Capture the cell that displays the provided text and extract its (x, y) central coordinate. 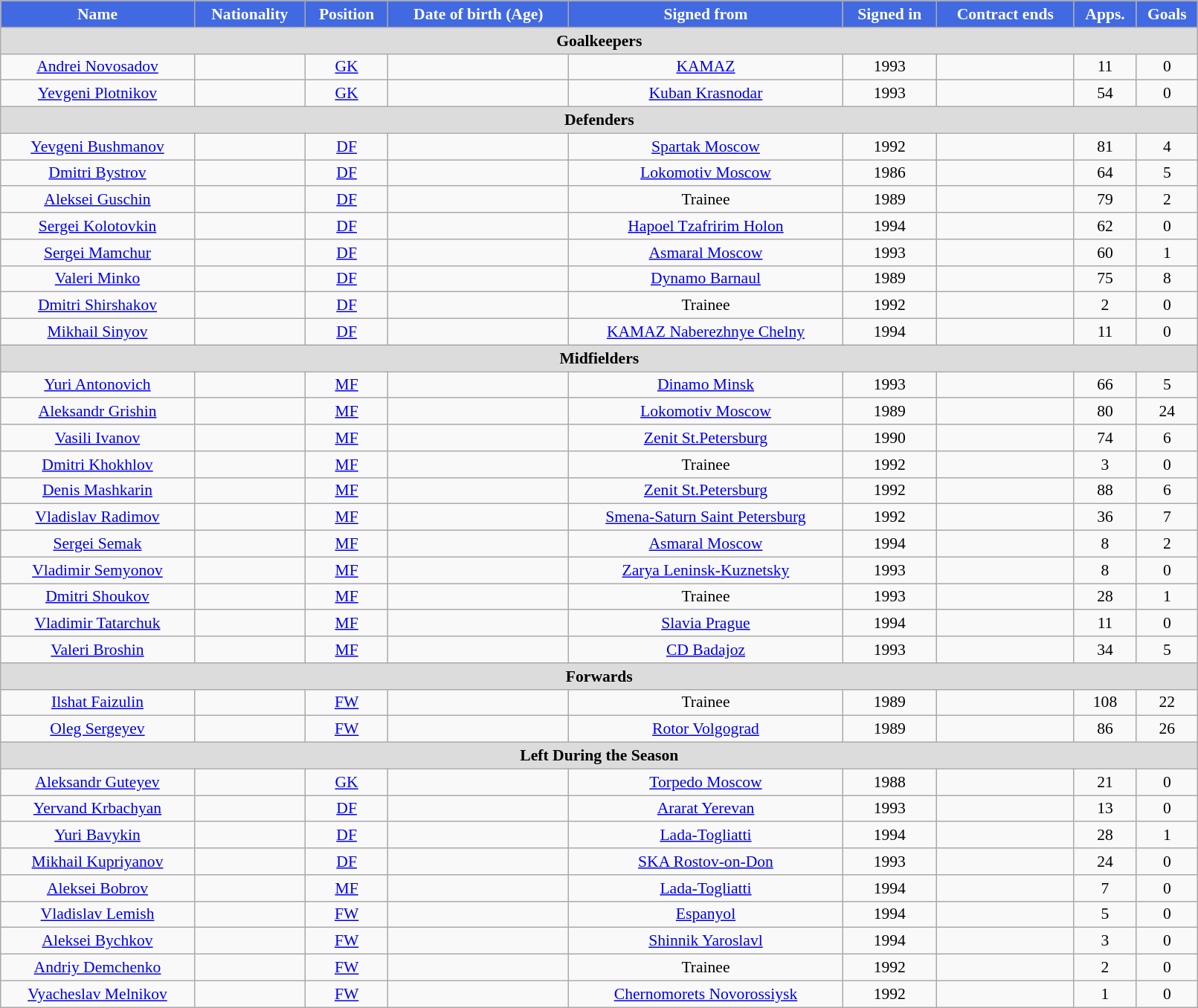
Aleksei Bychkov (98, 941)
60 (1105, 253)
Vladimir Tatarchuk (98, 624)
Rotor Volgograd (706, 729)
Torpedo Moscow (706, 782)
Yuri Antonovich (98, 385)
Zarya Leninsk-Kuznetsky (706, 570)
KAMAZ Naberezhnye Chelny (706, 332)
54 (1105, 94)
13 (1105, 809)
Signed in (889, 14)
SKA Rostov-on-Don (706, 862)
66 (1105, 385)
34 (1105, 650)
22 (1168, 702)
Dmitri Khokhlov (98, 465)
Vasili Ivanov (98, 438)
64 (1105, 173)
21 (1105, 782)
Midfielders (599, 358)
Andriy Demchenko (98, 968)
1990 (889, 438)
Date of birth (Age) (479, 14)
Dmitri Bystrov (98, 173)
62 (1105, 226)
Sergei Mamchur (98, 253)
Goals (1168, 14)
Yervand Krbachyan (98, 809)
Sergei Semak (98, 544)
88 (1105, 491)
Nationality (250, 14)
Ilshat Faizulin (98, 702)
Vladislav Lemish (98, 914)
Aleksandr Guteyev (98, 782)
Dmitri Shirshakov (98, 306)
Aleksei Guschin (98, 200)
Denis Mashkarin (98, 491)
Dmitri Shoukov (98, 597)
1986 (889, 173)
4 (1168, 146)
80 (1105, 412)
Signed from (706, 14)
Vyacheslav Melnikov (98, 994)
Position (347, 14)
Vladislav Radimov (98, 517)
Forwards (599, 676)
Defenders (599, 120)
Chernomorets Novorossiysk (706, 994)
Ararat Yerevan (706, 809)
Left During the Season (599, 756)
Dynamo Barnaul (706, 279)
CD Badajoz (706, 650)
Goalkeepers (599, 41)
Valeri Broshin (98, 650)
Yevgeni Plotnikov (98, 94)
Contract ends (1005, 14)
Smena-Saturn Saint Petersburg (706, 517)
Espanyol (706, 914)
1988 (889, 782)
Kuban Krasnodar (706, 94)
86 (1105, 729)
Apps. (1105, 14)
Mikhail Sinyov (98, 332)
KAMAZ (706, 67)
Yevgeni Bushmanov (98, 146)
Slavia Prague (706, 624)
Vladimir Semyonov (98, 570)
81 (1105, 146)
Yuri Bavykin (98, 836)
Sergei Kolotovkin (98, 226)
Name (98, 14)
Andrei Novosadov (98, 67)
Valeri Minko (98, 279)
36 (1105, 517)
26 (1168, 729)
75 (1105, 279)
Aleksandr Grishin (98, 412)
79 (1105, 200)
Aleksei Bobrov (98, 888)
Oleg Sergeyev (98, 729)
Shinnik Yaroslavl (706, 941)
108 (1105, 702)
Spartak Moscow (706, 146)
Dinamo Minsk (706, 385)
Mikhail Kupriyanov (98, 862)
Hapoel Tzafririm Holon (706, 226)
74 (1105, 438)
